Extract the [X, Y] coordinate from the center of the cell holding the provided text.  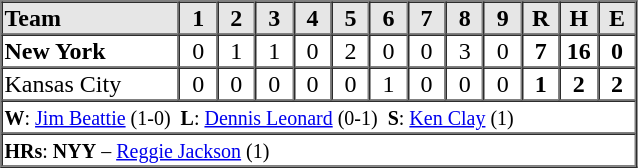
Kansas City [91, 84]
6 [388, 18]
5 [350, 18]
R [541, 18]
4 [312, 18]
9 [503, 18]
HRs: NYY – Reggie Jackson (1) [319, 150]
New York [91, 50]
Team [91, 18]
E [617, 18]
H [579, 18]
8 [465, 18]
16 [579, 50]
W: Jim Beattie (1-0) L: Dennis Leonard (0-1) S: Ken Clay (1) [319, 116]
